Scan for the cell matching the given text and deliver its [X, Y] coordinate at center. 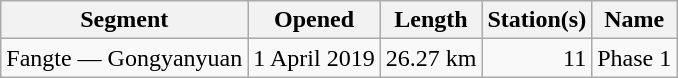
Segment [124, 20]
11 [537, 58]
Fangte — Gongyanyuan [124, 58]
Phase 1 [634, 58]
Station(s) [537, 20]
Length [431, 20]
Opened [314, 20]
1 April 2019 [314, 58]
Name [634, 20]
26.27 km [431, 58]
